Determine the (x, y) coordinate at the center of the cell enclosing the given text.  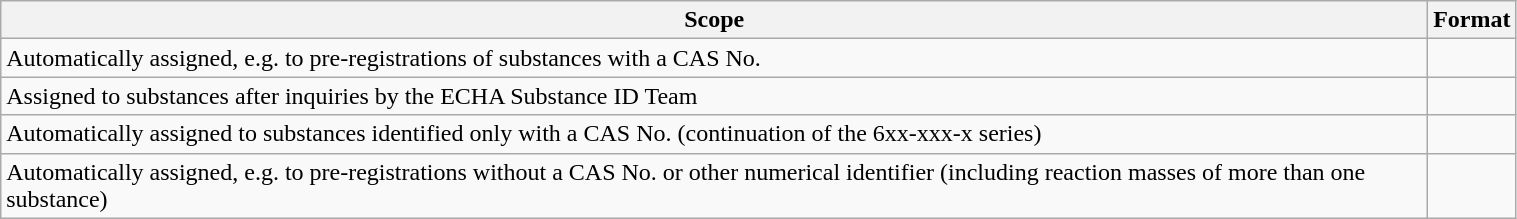
Automatically assigned to substances identified only with a CAS No. (continuation of the 6xx-xxx-x series) (714, 134)
Automatically assigned, e.g. to pre-registrations of substances with a CAS No. (714, 58)
Assigned to substances after inquiries by the ECHA Substance ID Team (714, 96)
Format (1472, 20)
Scope (714, 20)
